Output the (x, y) coordinate of the center of the cell containing the given text.  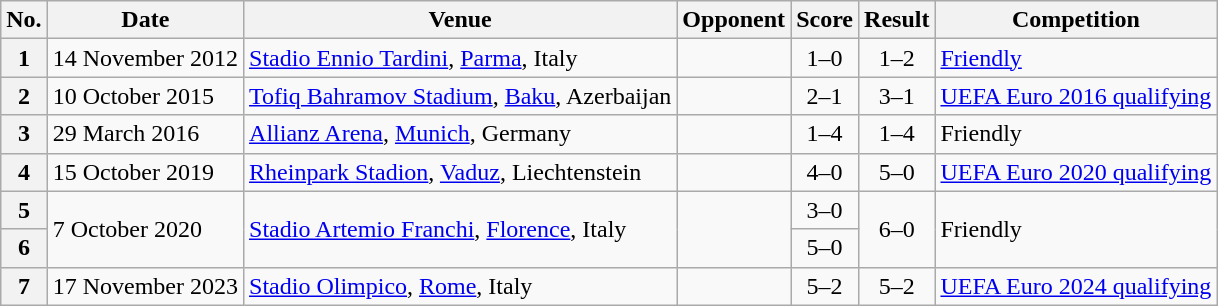
Opponent (734, 20)
5 (24, 210)
4 (24, 172)
29 March 2016 (145, 134)
Allianz Arena, Munich, Germany (460, 134)
7 October 2020 (145, 229)
UEFA Euro 2024 qualifying (1076, 286)
3–1 (897, 96)
Competition (1076, 20)
Date (145, 20)
15 October 2019 (145, 172)
10 October 2015 (145, 96)
Venue (460, 20)
1–0 (825, 58)
UEFA Euro 2016 qualifying (1076, 96)
Rheinpark Stadion, Vaduz, Liechtenstein (460, 172)
Stadio Olimpico, Rome, Italy (460, 286)
No. (24, 20)
Score (825, 20)
3–0 (825, 210)
1–2 (897, 58)
6 (24, 248)
Result (897, 20)
UEFA Euro 2020 qualifying (1076, 172)
14 November 2012 (145, 58)
6–0 (897, 229)
3 (24, 134)
2 (24, 96)
Stadio Artemio Franchi, Florence, Italy (460, 229)
17 November 2023 (145, 286)
7 (24, 286)
Tofiq Bahramov Stadium, Baku, Azerbaijan (460, 96)
1 (24, 58)
4–0 (825, 172)
Stadio Ennio Tardini, Parma, Italy (460, 58)
2–1 (825, 96)
